Pinpoint the cell where the given text exists, returning its [x, y] midpoint coordinate. 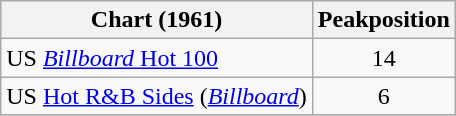
US Hot R&B Sides (Billboard) [157, 96]
US Billboard Hot 100 [157, 58]
Peakposition [384, 20]
6 [384, 96]
14 [384, 58]
Chart (1961) [157, 20]
